Provide the (x, y) coordinate of the cell's center where the given text is located.  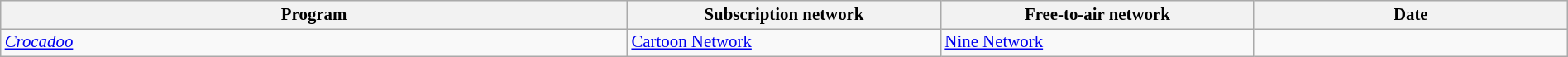
Date (1411, 15)
Nine Network (1097, 42)
Subscription network (784, 15)
Crocadoo (314, 42)
Program (314, 15)
Cartoon Network (784, 42)
Free-to-air network (1097, 15)
